Return (x, y) of the center of cell containing provided text 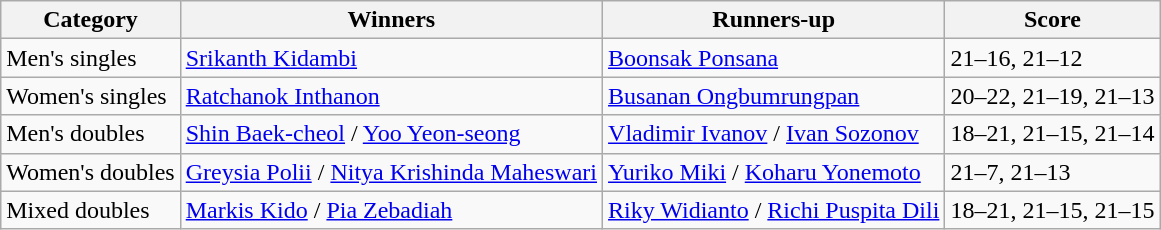
18–21, 21–15, 21–14 (1052, 134)
Runners-up (774, 20)
Ratchanok Inthanon (391, 96)
Shin Baek-cheol / Yoo Yeon-seong (391, 134)
21–16, 21–12 (1052, 58)
Riky Widianto / Richi Puspita Dili (774, 210)
18–21, 21–15, 21–15 (1052, 210)
Winners (391, 20)
Mixed doubles (90, 210)
Boonsak Ponsana (774, 58)
Busanan Ongbumrungpan (774, 96)
Markis Kido / Pia Zebadiah (391, 210)
Srikanth Kidambi (391, 58)
Women's singles (90, 96)
Vladimir Ivanov / Ivan Sozonov (774, 134)
Greysia Polii / Nitya Krishinda Maheswari (391, 172)
Men's singles (90, 58)
20–22, 21–19, 21–13 (1052, 96)
21–7, 21–13 (1052, 172)
Men's doubles (90, 134)
Women's doubles (90, 172)
Category (90, 20)
Score (1052, 20)
Yuriko Miki / Koharu Yonemoto (774, 172)
